Provide the (x, y) coordinate of the cell's center where the given text is located.  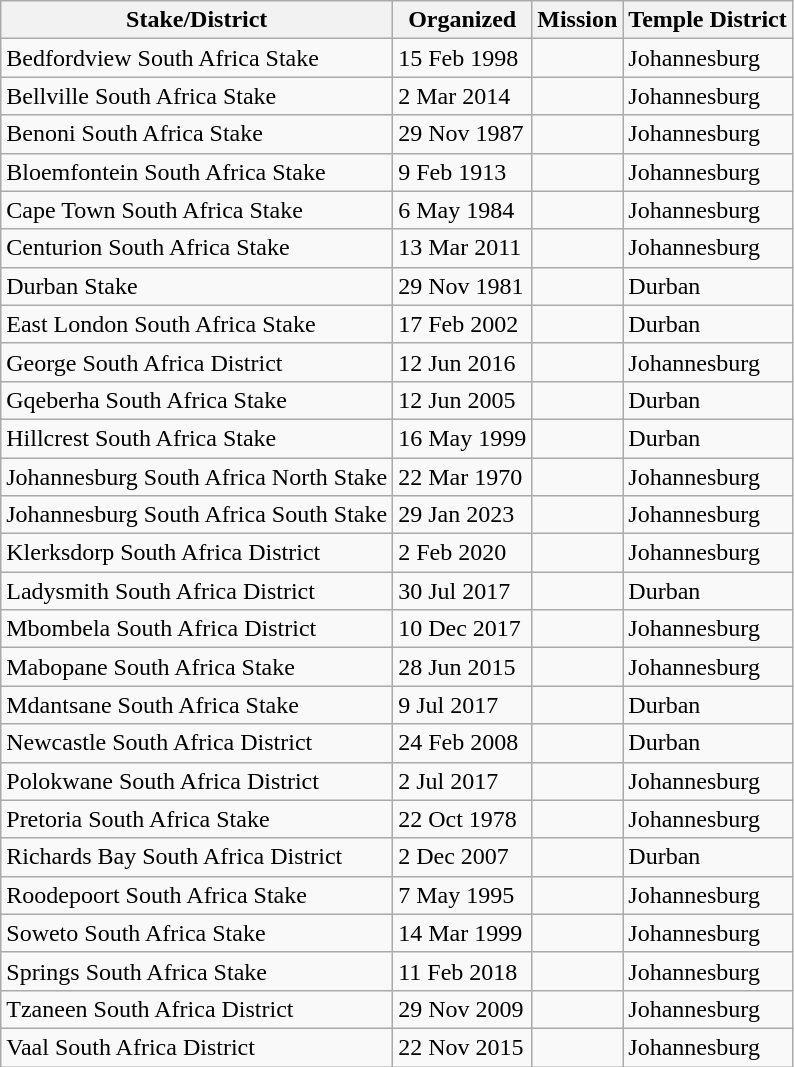
Bedfordview South Africa Stake (197, 58)
13 Mar 2011 (462, 248)
29 Jan 2023 (462, 515)
29 Nov 1987 (462, 134)
Centurion South Africa Stake (197, 248)
2 Mar 2014 (462, 96)
Newcastle South Africa District (197, 743)
Temple District (708, 20)
11 Feb 2018 (462, 971)
Richards Bay South Africa District (197, 857)
Roodepoort South Africa Stake (197, 895)
15 Feb 1998 (462, 58)
Mdantsane South Africa Stake (197, 705)
9 Jul 2017 (462, 705)
Durban Stake (197, 286)
2 Feb 2020 (462, 553)
2 Jul 2017 (462, 781)
Hillcrest South Africa Stake (197, 438)
Johannesburg South Africa North Stake (197, 477)
9 Feb 1913 (462, 172)
12 Jun 2016 (462, 362)
East London South Africa Stake (197, 324)
22 Oct 1978 (462, 819)
Soweto South Africa Stake (197, 933)
George South Africa District (197, 362)
2 Dec 2007 (462, 857)
7 May 1995 (462, 895)
Organized (462, 20)
Gqeberha South Africa Stake (197, 400)
29 Nov 2009 (462, 1009)
16 May 1999 (462, 438)
Tzaneen South Africa District (197, 1009)
10 Dec 2017 (462, 629)
Johannesburg South Africa South Stake (197, 515)
Mission (578, 20)
Klerksdorp South Africa District (197, 553)
Bloemfontein South Africa Stake (197, 172)
Benoni South Africa Stake (197, 134)
Mbombela South Africa District (197, 629)
28 Jun 2015 (462, 667)
17 Feb 2002 (462, 324)
22 Nov 2015 (462, 1047)
14 Mar 1999 (462, 933)
Springs South Africa Stake (197, 971)
12 Jun 2005 (462, 400)
24 Feb 2008 (462, 743)
Bellville South Africa Stake (197, 96)
Mabopane South Africa Stake (197, 667)
Ladysmith South Africa District (197, 591)
29 Nov 1981 (462, 286)
Cape Town South Africa Stake (197, 210)
30 Jul 2017 (462, 591)
Vaal South Africa District (197, 1047)
Polokwane South Africa District (197, 781)
Pretoria South Africa Stake (197, 819)
Stake/District (197, 20)
6 May 1984 (462, 210)
22 Mar 1970 (462, 477)
